Find where the given text appears and provide that cell's center as [X, Y] coordinate. 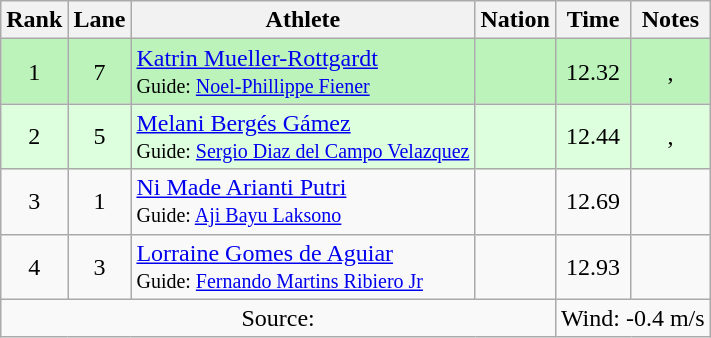
Melani Bergés GámezGuide: Sergio Diaz del Campo Velazquez [303, 136]
12.32 [592, 72]
7 [100, 72]
2 [34, 136]
5 [100, 136]
Lorraine Gomes de AguiarGuide: Fernando Martins Ribiero Jr [303, 266]
4 [34, 266]
12.44 [592, 136]
Source: [278, 318]
Nation [515, 20]
Katrin Mueller-RottgardtGuide: Noel-Phillippe Fiener [303, 72]
12.93 [592, 266]
Athlete [303, 20]
12.69 [592, 202]
Rank [34, 20]
Ni Made Arianti PutriGuide: Aji Bayu Laksono [303, 202]
Time [592, 20]
Wind: -0.4 m/s [632, 318]
Notes [670, 20]
Lane [100, 20]
